Locate the cell with the specified text and output its [x, y] center coordinate. 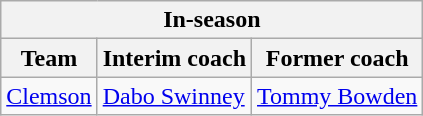
Tommy Bowden [338, 96]
Team [49, 58]
Dabo Swinney [174, 96]
Interim coach [174, 58]
In-season [212, 20]
Former coach [338, 58]
Clemson [49, 96]
